Search for the cell housing the specified text and yield its (X, Y) center coordinate. 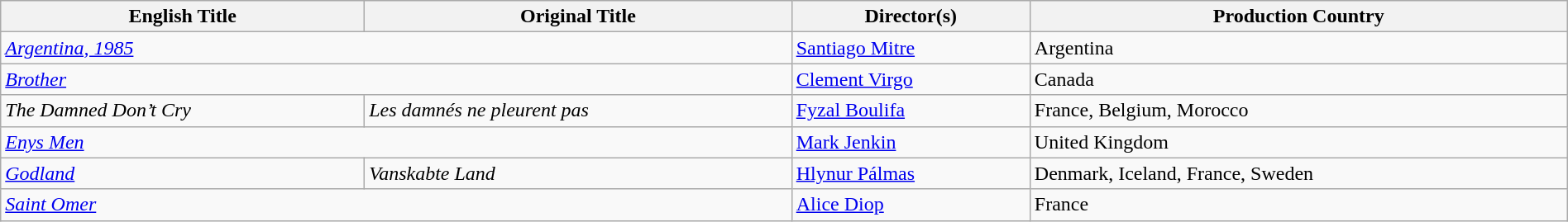
Godland (183, 173)
France, Belgium, Morocco (1298, 111)
Vanskabte Land (579, 173)
France (1298, 205)
United Kingdom (1298, 142)
Brother (396, 79)
Clement Virgo (911, 79)
Hlynur Pálmas (911, 173)
Original Title (579, 17)
Argentina (1298, 48)
Canada (1298, 79)
Mark Jenkin (911, 142)
Director(s) (911, 17)
The Damned Don’t Cry (183, 111)
Alice Diop (911, 205)
Enys Men (396, 142)
Argentina, 1985 (396, 48)
Santiago Mitre (911, 48)
Denmark, Iceland, France, Sweden (1298, 173)
Les damnés ne pleurent pas (579, 111)
English Title (183, 17)
Production Country (1298, 17)
Fyzal Boulifa (911, 111)
Saint Omer (396, 205)
